Output the [X, Y] coordinate of the center of the cell containing the given text.  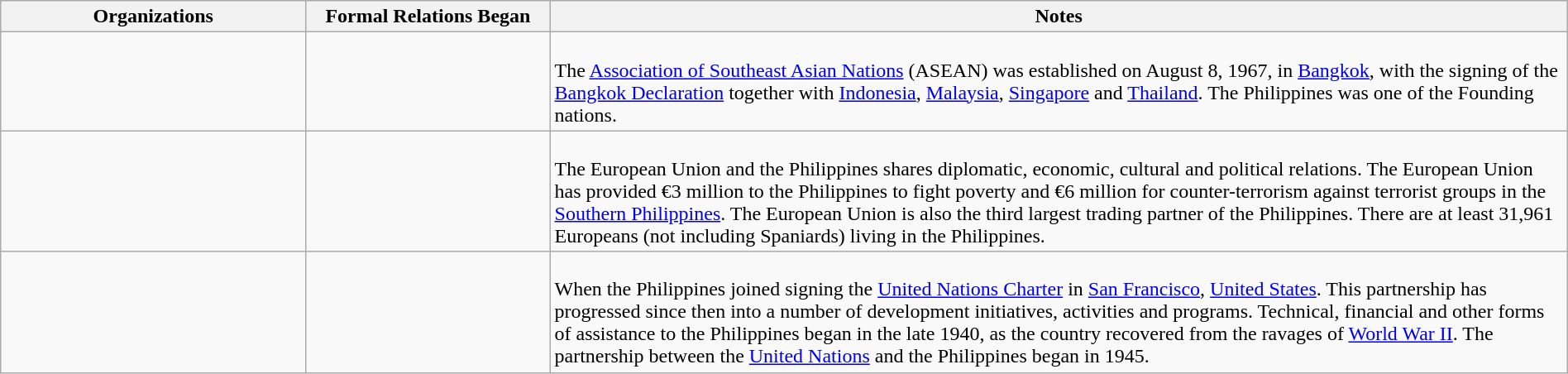
Organizations [154, 17]
Formal Relations Began [428, 17]
Notes [1059, 17]
